Pinpoint the cell where the given text exists, returning its [X, Y] midpoint coordinate. 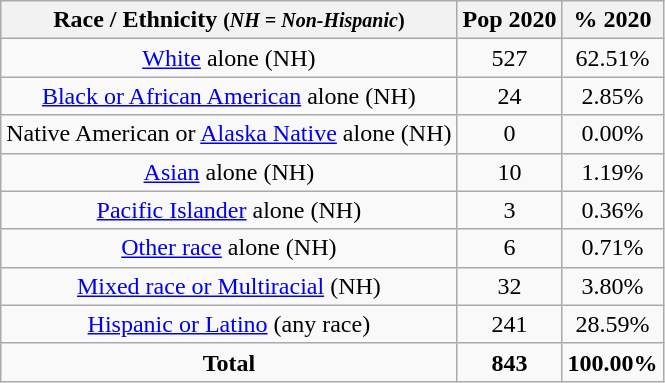
1.19% [612, 172]
10 [510, 172]
Other race alone (NH) [229, 248]
0.36% [612, 210]
843 [510, 362]
28.59% [612, 324]
Pacific Islander alone (NH) [229, 210]
Total [229, 362]
6 [510, 248]
0 [510, 134]
Mixed race or Multiracial (NH) [229, 286]
62.51% [612, 58]
0.71% [612, 248]
3.80% [612, 286]
3 [510, 210]
Hispanic or Latino (any race) [229, 324]
Race / Ethnicity (NH = Non-Hispanic) [229, 20]
32 [510, 286]
Native American or Alaska Native alone (NH) [229, 134]
Black or African American alone (NH) [229, 96]
100.00% [612, 362]
241 [510, 324]
24 [510, 96]
2.85% [612, 96]
% 2020 [612, 20]
0.00% [612, 134]
527 [510, 58]
Pop 2020 [510, 20]
White alone (NH) [229, 58]
Asian alone (NH) [229, 172]
